Locate the cell with the specified text and output its (x, y) center coordinate. 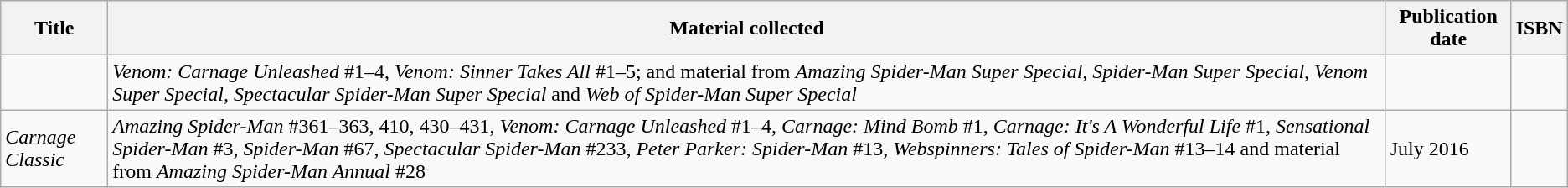
Publication date (1448, 29)
Carnage Classic (54, 149)
Title (54, 29)
ISBN (1540, 29)
July 2016 (1448, 149)
Material collected (747, 29)
